Find where the given text appears and provide that cell's center as (X, Y) coordinate. 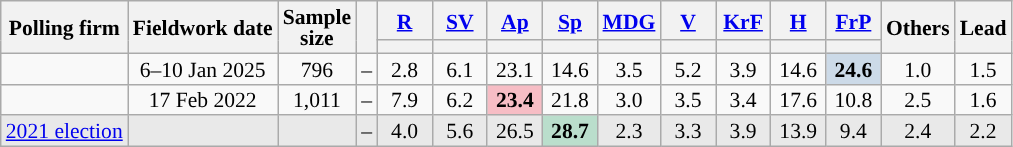
21.8 (570, 100)
7.9 (404, 100)
SV (460, 20)
26.5 (514, 132)
MDG (630, 20)
V (688, 20)
5.6 (460, 132)
23.4 (514, 100)
24.6 (854, 68)
Ap (514, 20)
6.1 (460, 68)
2.2 (984, 132)
28.7 (570, 132)
R (404, 20)
2.5 (918, 100)
3.4 (744, 100)
2021 election (64, 132)
FrP (854, 20)
17.6 (798, 100)
6–10 Jan 2025 (203, 68)
796 (317, 68)
3.3 (688, 132)
Fieldwork date (203, 27)
Samplesize (317, 27)
2.4 (918, 132)
Polling firm (64, 27)
23.1 (514, 68)
6.2 (460, 100)
17 Feb 2022 (203, 100)
Sp (570, 20)
1.6 (984, 100)
H (798, 20)
Lead (984, 27)
10.8 (854, 100)
Others (918, 27)
9.4 (854, 132)
5.2 (688, 68)
4.0 (404, 132)
3.0 (630, 100)
1,011 (317, 100)
1.0 (918, 68)
2.3 (630, 132)
13.9 (798, 132)
2.8 (404, 68)
KrF (744, 20)
1.5 (984, 68)
